Return [x, y] of the center of cell containing provided text 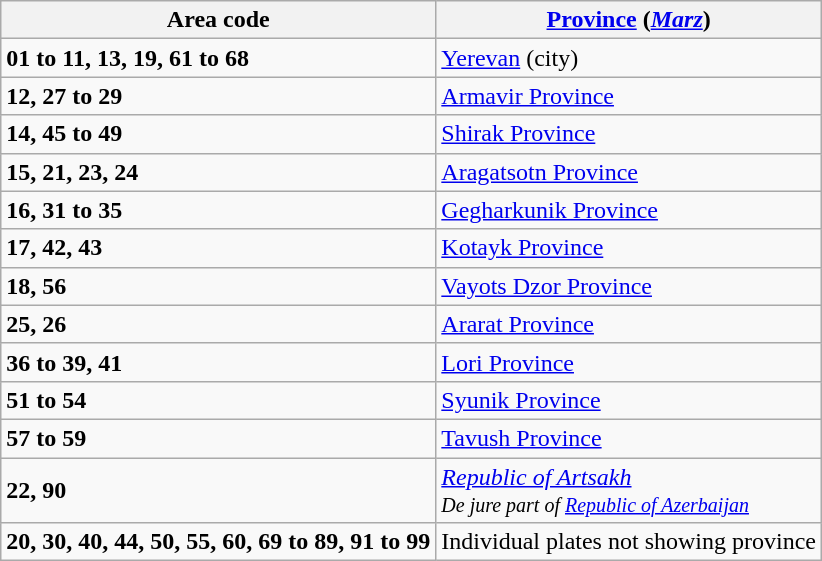
Aragatsotn Province [629, 172]
Syunik Province [629, 400]
Gegharkunik Province [629, 210]
16, 31 to 35 [218, 210]
Shirak Province [629, 134]
Vayots Dzor Province [629, 286]
15, 21, 23, 24 [218, 172]
Ararat Province [629, 324]
01 to 11, 13, 19, 61 to 68 [218, 58]
Individual plates not showing province [629, 542]
12, 27 to 29 [218, 96]
51 to 54 [218, 400]
Kotayk Province [629, 248]
Province (Marz) [629, 20]
18, 56 [218, 286]
Republic of ArtsakhDe jure part of Republic of Azerbaijan [629, 490]
14, 45 to 49 [218, 134]
Area code [218, 20]
22, 90 [218, 490]
Armavir Province [629, 96]
36 to 39, 41 [218, 362]
25, 26 [218, 324]
Yerevan (city) [629, 58]
17, 42, 43 [218, 248]
Lori Province [629, 362]
57 to 59 [218, 438]
20, 30, 40, 44, 50, 55, 60, 69 to 89, 91 to 99 [218, 542]
Tavush Province [629, 438]
